For the text-containing cell, return its midpoint in (X, Y) coordinate format. 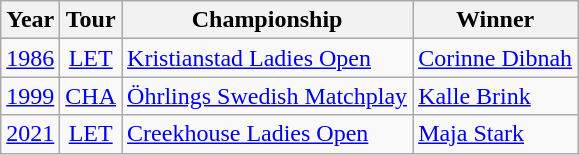
Öhrlings Swedish Matchplay (268, 96)
Kalle Brink (496, 96)
1986 (30, 58)
Winner (496, 20)
2021 (30, 134)
1999 (30, 96)
Corinne Dibnah (496, 58)
Creekhouse Ladies Open (268, 134)
Championship (268, 20)
Kristianstad Ladies Open (268, 58)
Year (30, 20)
Maja Stark (496, 134)
Tour (91, 20)
CHA (91, 96)
